Output the (X, Y) coordinate of the center of the cell containing the given text.  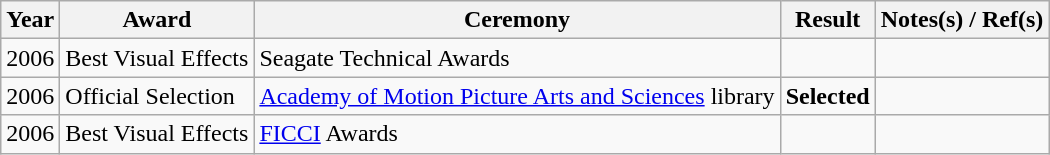
Award (157, 20)
Notes(s) / Ref(s) (962, 20)
Seagate Technical Awards (517, 58)
Result (828, 20)
Year (30, 20)
Selected (828, 96)
Academy of Motion Picture Arts and Sciences library (517, 96)
FICCI Awards (517, 134)
Ceremony (517, 20)
Official Selection (157, 96)
